From the cell containing the given text, extract its center point as [x, y] coordinate. 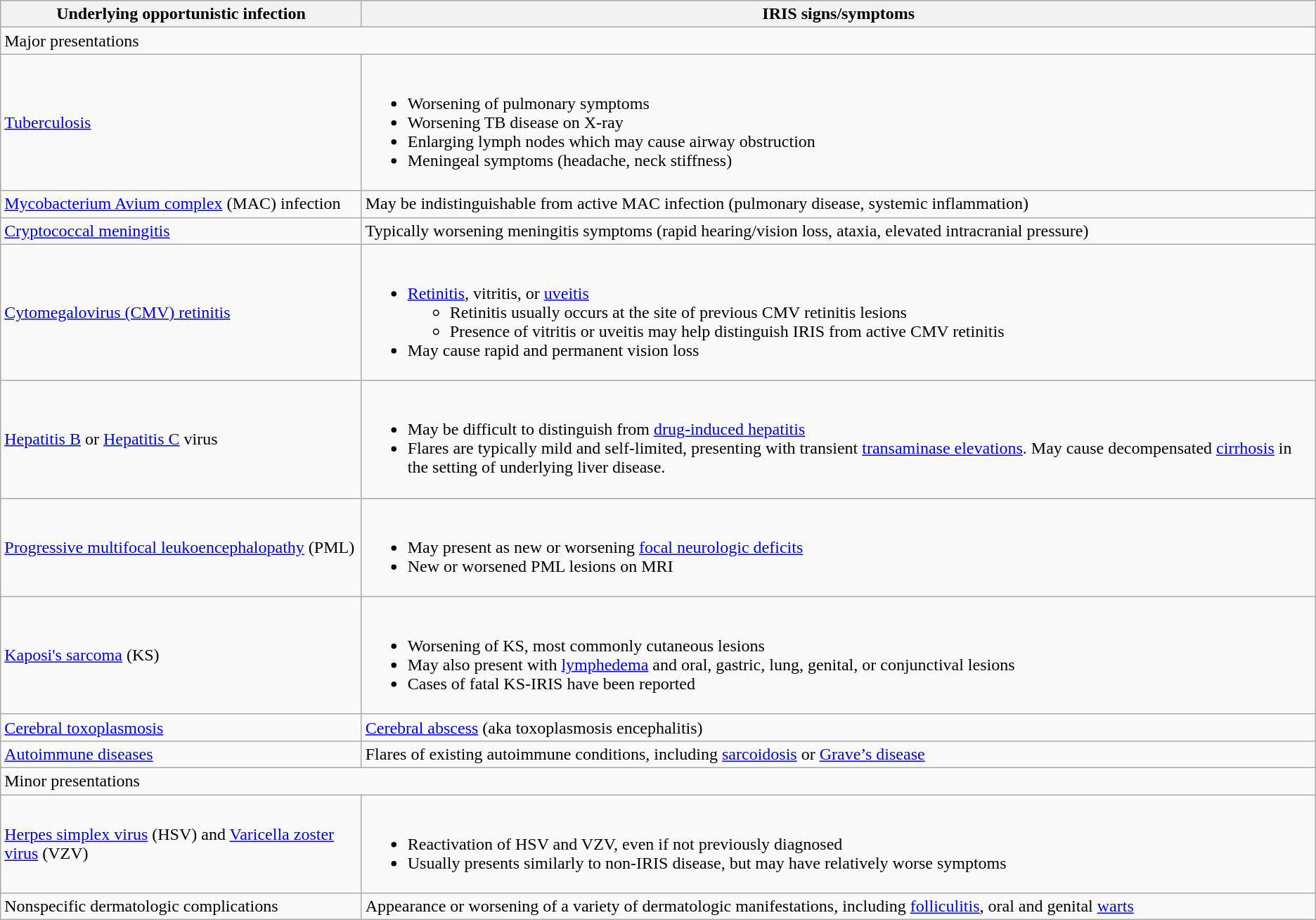
Tuberculosis [181, 122]
Progressive multifocal leukoencephalopathy (PML) [181, 547]
Autoimmune diseases [181, 754]
Major presentations [658, 41]
Cytomegalovirus (CMV) retinitis [181, 312]
Hepatitis B or Hepatitis C virus [181, 439]
Flares of existing autoimmune conditions, including sarcoidosis or Grave’s disease [838, 754]
May be indistinguishable from active MAC infection (pulmonary disease, systemic inflammation) [838, 204]
Typically worsening meningitis symptoms (rapid hearing/vision loss, ataxia, elevated intracranial pressure) [838, 231]
Cerebral toxoplasmosis [181, 727]
Herpes simplex virus (HSV) and Varicella zoster virus (VZV) [181, 844]
Minor presentations [658, 781]
Reactivation of HSV and VZV, even if not previously diagnosedUsually presents similarly to non-IRIS disease, but may have relatively worse symptoms [838, 844]
Mycobacterium Avium complex (MAC) infection [181, 204]
Appearance or worsening of a variety of dermatologic manifestations, including folliculitis, oral and genital warts [838, 907]
Nonspecific dermatologic complications [181, 907]
Underlying opportunistic infection [181, 14]
IRIS signs/symptoms [838, 14]
Kaposi's sarcoma (KS) [181, 656]
Cerebral abscess (aka toxoplasmosis encephalitis) [838, 727]
May present as new or worsening focal neurologic deficitsNew or worsened PML lesions on MRI [838, 547]
Cryptococcal meningitis [181, 231]
